Find where the given text appears and provide that cell's center as (X, Y) coordinate. 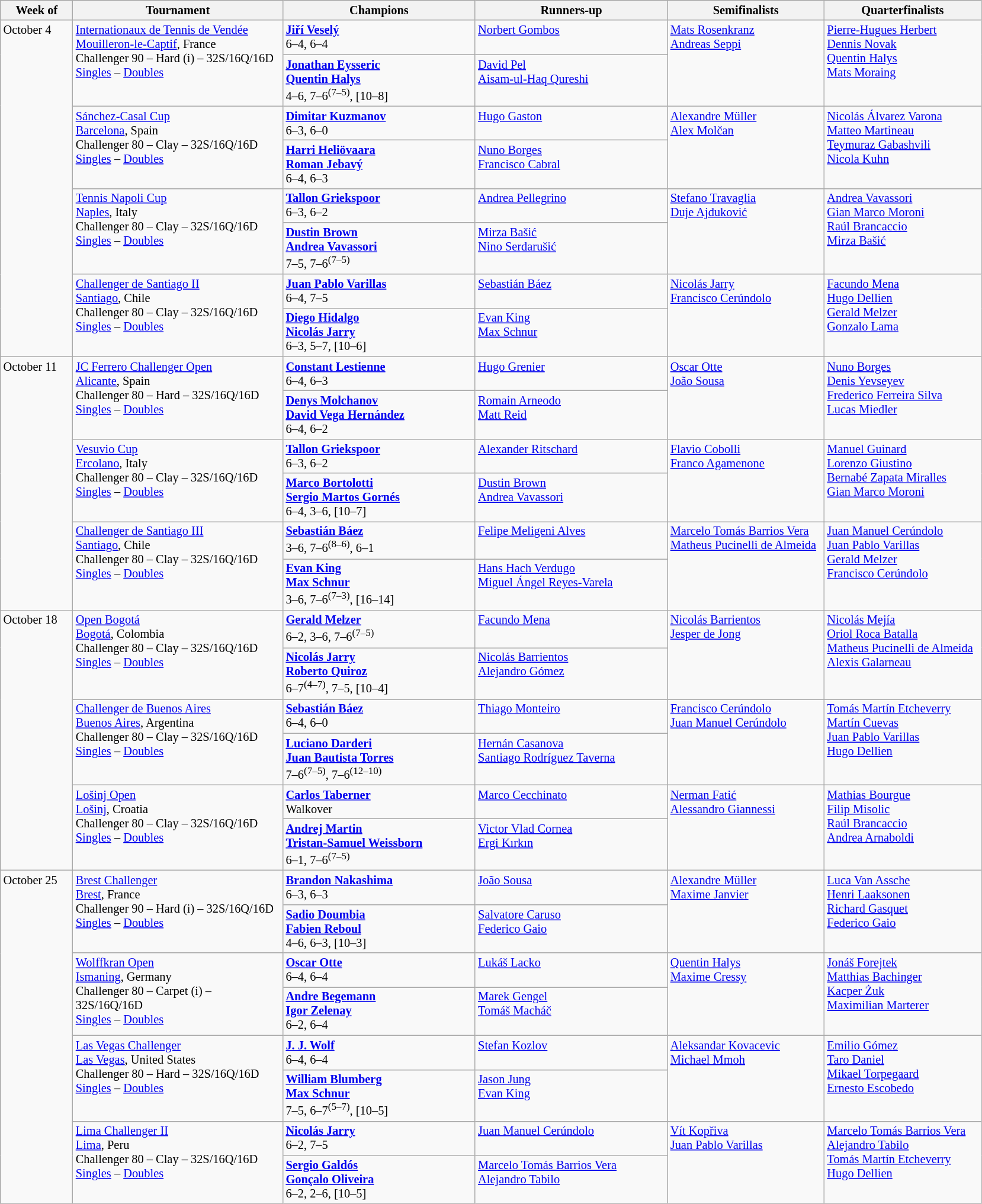
Brest ChallengerBrest, France Challenger 90 – Hard (i) – 32S/16Q/16DSingles – Doubles (178, 912)
Marcelo Tomás Barrios Vera Alejandro Tabilo (571, 1179)
Nicolás Jarry Francisco Cerúndolo (746, 315)
Marcelo Tomás Barrios Vera Alejandro Tabilo Tomás Martín Etcheverry Hugo Dellien (903, 1162)
Francisco Cerúndolo Juan Manuel Cerúndolo (746, 741)
Pierre-Hugues Herbert Dennis Novak Quentin Halys Mats Moraing (903, 63)
Juan Manuel Cerúndolo Juan Pablo Varillas Gerald Melzer Francisco Cerúndolo (903, 566)
Andrea Pellegrino (571, 206)
Mirza Bašić Nino Serdarušić (571, 249)
Evan King Max Schnur3–6, 7–6(7–3), [16–14] (379, 584)
Jiří Veselý6–4, 6–4 (379, 37)
Lima Challenger IILima, Peru Challenger 80 – Clay – 32S/16Q/16DSingles – Doubles (178, 1162)
Juan Manuel Cerúndolo (571, 1138)
Hugo Grenier (571, 374)
Facundo Mena (571, 629)
João Sousa (571, 888)
Hans Hach Verdugo Miguel Ángel Reyes-Varela (571, 584)
Nicolás Álvarez Varona Matteo Martineau Teymuraz Gabashvili Nicola Kuhn (903, 147)
Harri Heliövaara Roman Jebavý6–4, 6–3 (379, 164)
Nicolás Barrientos Jesper de Jong (746, 654)
Semifinalists (746, 10)
Diego Hidalgo Nicolás Jarry6–3, 5–7, [10–6] (379, 332)
Lukáš Lacko (571, 970)
Constant Lestienne6–4, 6–3 (379, 374)
Nuno Borges Denis Yevseyev Frederico Ferreira Silva Lucas Miedler (903, 398)
Oscar Otte João Sousa (746, 398)
Nicolás Mejía Oriol Roca Batalla Matheus Pucinelli de Almeida Alexis Galarneau (903, 654)
Sadio Doumbia Fabien Reboul4–6, 6–3, [10–3] (379, 929)
October 4 (37, 188)
Andrej Martin Tristan-Samuel Weissborn6–1, 7–6(7–5) (379, 845)
Dustin Brown Andrea Vavassori (571, 497)
Carlos TabernerWalkover (379, 802)
Jonáš Forejtek Matthias Bachinger Kacper Żuk Maximilian Marterer (903, 994)
Luciano Darderi Juan Bautista Torres7–6(7–5), 7–6(12–10) (379, 759)
J. J. Wolf6–4, 6–4 (379, 1052)
October 11 (37, 483)
Luca Van Assche Henri Laaksonen Richard Gasquet Federico Gaio (903, 912)
October 25 (37, 1038)
Facundo Mena Hugo Dellien Gerald Melzer Gonzalo Lama (903, 315)
Victor Vlad Cornea Ergi Kırkın (571, 845)
Stefano Travaglia Duje Ajduković (746, 231)
Mats Rosenkranz Andreas Seppi (746, 63)
Runners-up (571, 10)
Gerald Melzer6–2, 3–6, 7–6(7–5) (379, 629)
Open BogotáBogotá, Colombia Challenger 80 – Clay – 32S/16Q/16DSingles – Doubles (178, 654)
Sergio Galdós Gonçalo Oliveira6–2, 2–6, [10–5] (379, 1179)
Alexander Ritschard (571, 456)
Andrea Vavassori Gian Marco Moroni Raúl Brancaccio Mirza Bašić (903, 231)
Alexandre Müller Alex Molčan (746, 147)
Marek Gengel Tomáš Macháč (571, 1011)
Stefan Kozlov (571, 1052)
Las Vegas ChallengerLas Vegas, United States Challenger 80 – Hard – 32S/16Q/16DSingles – Doubles (178, 1078)
Felipe Meligeni Alves (571, 540)
Marco Bortolotti Sergio Martos Gornés6–4, 3–6, [10–7] (379, 497)
Thiago Monteiro (571, 716)
Norbert Gombos (571, 37)
Romain Arneodo Matt Reid (571, 415)
Quentin Halys Maxime Cressy (746, 994)
Hernán Casanova Santiago Rodríguez Taverna (571, 759)
October 18 (37, 740)
Jason Jung Evan King (571, 1096)
Challenger de Santiago IISantiago, Chile Challenger 80 – Clay – 32S/16Q/16DSingles – Doubles (178, 315)
Nicolás Jarry6–2, 7–5 (379, 1138)
Sebastián Báez (571, 291)
Salvatore Caruso Federico Gaio (571, 929)
Nicolás Barrientos Alejandro Gómez (571, 673)
Tennis Napoli CupNaples, Italy Challenger 80 – Clay – 32S/16Q/16DSingles – Doubles (178, 231)
Marco Cecchinato (571, 802)
Sánchez-Casal CupBarcelona, Spain Challenger 80 – Clay – 32S/16Q/16DSingles – Doubles (178, 147)
Andre Begemann Igor Zelenay6–2, 6–4 (379, 1011)
Lošinj OpenLošinj, Croatia Challenger 80 – Clay – 32S/16Q/16DSingles – Doubles (178, 828)
Challenger de Santiago IIISantiago, Chile Challenger 80 – Clay – 32S/16Q/16DSingles – Doubles (178, 566)
Jonathan Eysseric Quentin Halys4–6, 7–6(7–5), [10–8] (379, 81)
Manuel Guinard Lorenzo Giustino Bernabé Zapata Miralles Gian Marco Moroni (903, 480)
Vesuvio CupErcolano, Italy Challenger 80 – Clay – 32S/16Q/16DSingles – Doubles (178, 480)
Alexandre Müller Maxime Janvier (746, 912)
Sebastián Báez3–6, 7–6(8–6), 6–1 (379, 540)
Aleksandar Kovacevic Michael Mmoh (746, 1078)
Vít Kopřiva Juan Pablo Varillas (746, 1162)
Emilio Gómez Taro Daniel Mikael Torpegaard Ernesto Escobedo (903, 1078)
William Blumberg Max Schnur7–5, 6–7(5–7), [10–5] (379, 1096)
Nuno Borges Francisco Cabral (571, 164)
Marcelo Tomás Barrios Vera Matheus Pucinelli de Almeida (746, 566)
Evan King Max Schnur (571, 332)
Nicolás Jarry Roberto Quiroz6–7(4–7), 7–5, [10–4] (379, 673)
Brandon Nakashima6–3, 6–3 (379, 888)
Tournament (178, 10)
Hugo Gaston (571, 123)
Oscar Otte6–4, 6–4 (379, 970)
Dimitar Kuzmanov6–3, 6–0 (379, 123)
Tomás Martín Etcheverry Martín Cuevas Juan Pablo Varillas Hugo Dellien (903, 741)
Wolffkran OpenIsmaning, Germany Challenger 80 – Carpet (i) – 32S/16Q/16DSingles – Doubles (178, 994)
JC Ferrero Challenger OpenAlicante, Spain Challenger 80 – Hard – 32S/16Q/16DSingles – Doubles (178, 398)
Juan Pablo Varillas6–4, 7–5 (379, 291)
Nerman Fatić Alessandro Giannessi (746, 828)
Challenger de Buenos AiresBuenos Aires, Argentina Challenger 80 – Clay – 32S/16Q/16DSingles – Doubles (178, 741)
Dustin Brown Andrea Vavassori7–5, 7–6(7–5) (379, 249)
Champions (379, 10)
David Pel Aisam-ul-Haq Qureshi (571, 81)
Flavio Cobolli Franco Agamenone (746, 480)
Internationaux de Tennis de VendéeMouilleron-le-Captif, France Challenger 90 – Hard (i) – 32S/16Q/16DSingles – Doubles (178, 63)
Sebastián Báez6–4, 6–0 (379, 716)
Mathias Bourgue Filip Misolic Raúl Brancaccio Andrea Arnaboldi (903, 828)
Week of (37, 10)
Denys Molchanov David Vega Hernández6–4, 6–2 (379, 415)
Quarterfinalists (903, 10)
